Extract the [X, Y] coordinate from the center of the cell holding the provided text.  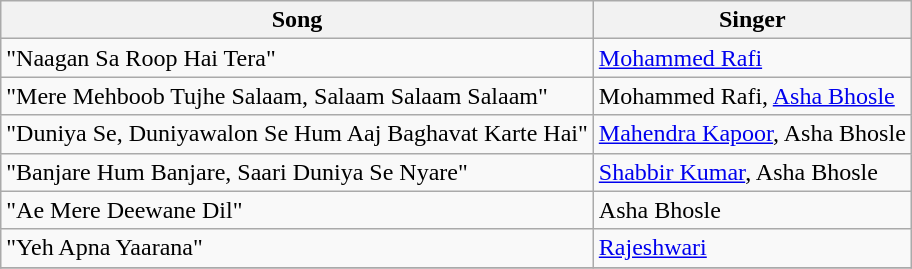
Rajeshwari [752, 248]
"Banjare Hum Banjare, Saari Duniya Se Nyare" [298, 172]
Shabbir Kumar, Asha Bhosle [752, 172]
"Duniya Se, Duniyawalon Se Hum Aaj Baghavat Karte Hai" [298, 134]
Mahendra Kapoor, Asha Bhosle [752, 134]
Mohammed Rafi, Asha Bhosle [752, 96]
Mohammed Rafi [752, 58]
Song [298, 20]
Singer [752, 20]
"Mere Mehboob Tujhe Salaam, Salaam Salaam Salaam" [298, 96]
Asha Bhosle [752, 210]
"Yeh Apna Yaarana" [298, 248]
"Naagan Sa Roop Hai Tera" [298, 58]
"Ae Mere Deewane Dil" [298, 210]
